Capture the cell that displays the provided text and extract its [X, Y] central coordinate. 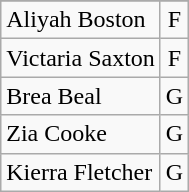
Kierra Fletcher [81, 172]
Brea Beal [81, 96]
Zia Cooke [81, 134]
Aliyah Boston [81, 20]
Victaria Saxton [81, 58]
